Pinpoint the cell where the given text exists, returning its [X, Y] midpoint coordinate. 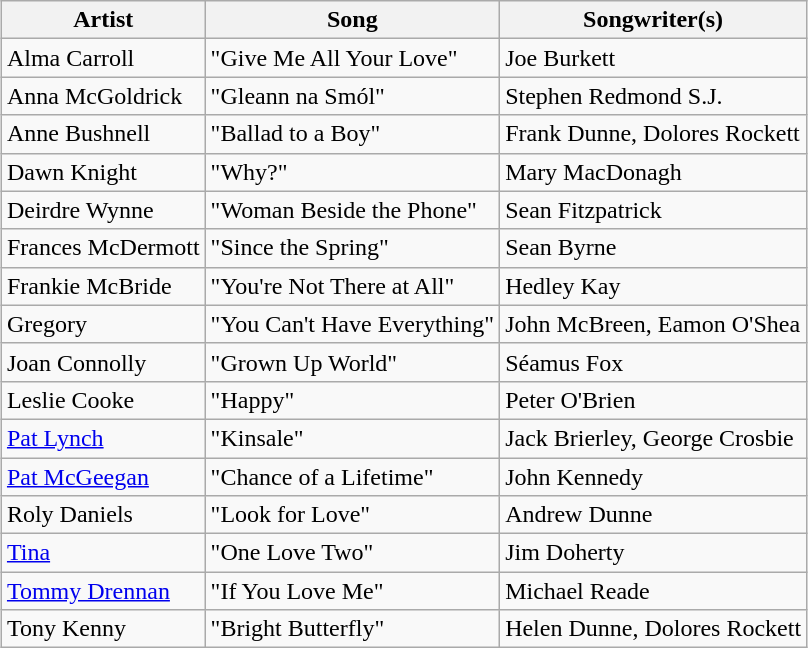
Song [352, 20]
Pat Lynch [103, 438]
Leslie Cooke [103, 400]
Michael Reade [654, 591]
Tony Kenny [103, 629]
Tina [103, 553]
Anna McGoldrick [103, 96]
Joe Burkett [654, 58]
"If You Love Me" [352, 591]
Alma Carroll [103, 58]
Sean Byrne [654, 248]
Frances McDermott [103, 248]
John Kennedy [654, 477]
Hedley Kay [654, 286]
Andrew Dunne [654, 515]
Peter O'Brien [654, 400]
"You're Not There at All" [352, 286]
Jack Brierley, George Crosbie [654, 438]
"Look for Love" [352, 515]
"Why?" [352, 172]
Tommy Drennan [103, 591]
"Ballad to a Boy" [352, 134]
John McBreen, Eamon O'Shea [654, 324]
Sean Fitzpatrick [654, 210]
Deirdre Wynne [103, 210]
Songwriter(s) [654, 20]
"Kinsale" [352, 438]
"Chance of a Lifetime" [352, 477]
Frank Dunne, Dolores Rockett [654, 134]
"Give Me All Your Love" [352, 58]
Dawn Knight [103, 172]
Jim Doherty [654, 553]
"Since the Spring" [352, 248]
"Grown Up World" [352, 362]
"Happy" [352, 400]
Stephen Redmond S.J. [654, 96]
"You Can't Have Everything" [352, 324]
Helen Dunne, Dolores Rockett [654, 629]
"Gleann na Smól" [352, 96]
Séamus Fox [654, 362]
Anne Bushnell [103, 134]
"One Love Two" [352, 553]
Pat McGeegan [103, 477]
Mary MacDonagh [654, 172]
Gregory [103, 324]
Frankie McBride [103, 286]
Artist [103, 20]
Roly Daniels [103, 515]
Joan Connolly [103, 362]
"Woman Beside the Phone" [352, 210]
"Bright Butterfly" [352, 629]
